Return [x, y] of the center of cell containing provided text 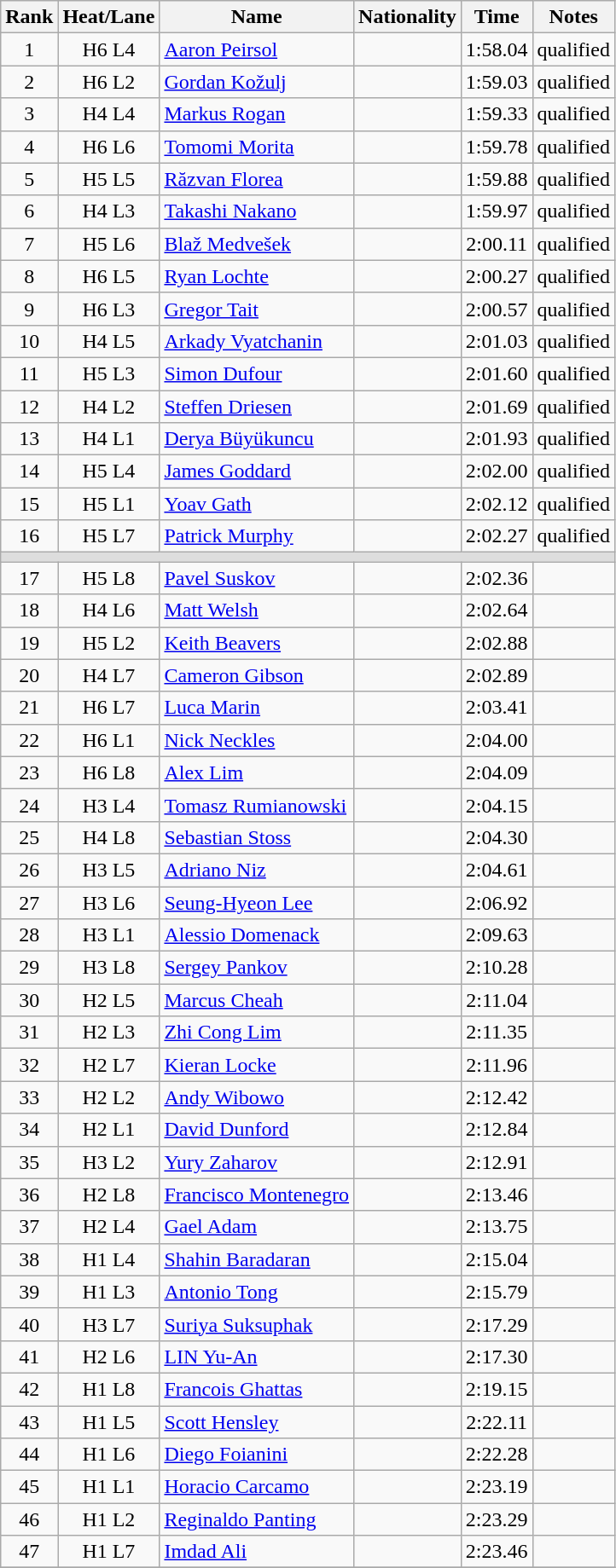
H1 L1 [109, 1487]
13 [29, 439]
Gregor Tait [257, 309]
2:04.15 [497, 805]
1:59.33 [497, 114]
10 [29, 341]
2:02.36 [497, 578]
Horacio Carcamo [257, 1487]
2:01.69 [497, 407]
2:23.19 [497, 1487]
2:02.64 [497, 610]
2:04.30 [497, 837]
Antonio Tong [257, 1292]
Diego Foianini [257, 1455]
14 [29, 472]
2:01.60 [497, 373]
H2 L2 [109, 1097]
2:02.88 [497, 643]
32 [29, 1065]
Alex Lim [257, 772]
20 [29, 675]
H6 L3 [109, 309]
2:02.89 [497, 675]
Arkady Vyatchanin [257, 341]
Reginaldo Panting [257, 1519]
2:00.11 [497, 244]
2:13.46 [497, 1195]
1:59.97 [497, 211]
H6 L7 [109, 708]
H3 L4 [109, 805]
23 [29, 772]
Marcus Cheah [257, 1000]
3 [29, 114]
41 [29, 1357]
H2 L1 [109, 1130]
H4 L2 [109, 407]
24 [29, 805]
H1 L3 [109, 1292]
Nationality [408, 17]
H5 L4 [109, 472]
Derya Büyükuncu [257, 439]
5 [29, 179]
39 [29, 1292]
2:11.35 [497, 1033]
36 [29, 1195]
Francisco Montenegro [257, 1195]
1:59.78 [497, 147]
1 [29, 49]
Sergey Pankov [257, 968]
2:04.09 [497, 772]
H5 L6 [109, 244]
Luca Marin [257, 708]
Shahin Baradaran [257, 1259]
2:19.15 [497, 1389]
H3 L6 [109, 903]
12 [29, 407]
Keith Beavers [257, 643]
2:17.29 [497, 1324]
19 [29, 643]
2:00.27 [497, 276]
2:11.04 [497, 1000]
Tomasz Rumianowski [257, 805]
2 [29, 82]
2:00.57 [497, 309]
H3 L8 [109, 968]
H3 L5 [109, 870]
Scott Hensley [257, 1421]
Adriano Niz [257, 870]
2:15.79 [497, 1292]
Gordan Kožulj [257, 82]
6 [29, 211]
H3 L1 [109, 935]
James Goddard [257, 472]
2:22.11 [497, 1421]
H2 L8 [109, 1195]
Rank [29, 17]
H6 L4 [109, 49]
H5 L1 [109, 504]
H6 L1 [109, 740]
37 [29, 1227]
H1 L4 [109, 1259]
Nick Neckles [257, 740]
H6 L2 [109, 82]
2:12.91 [497, 1162]
2:13.75 [497, 1227]
Sebastian Stoss [257, 837]
7 [29, 244]
Kieran Locke [257, 1065]
Răzvan Florea [257, 179]
H4 L8 [109, 837]
H3 L2 [109, 1162]
H1 L7 [109, 1552]
35 [29, 1162]
17 [29, 578]
2:04.61 [497, 870]
Pavel Suskov [257, 578]
Cameron Gibson [257, 675]
H1 L2 [109, 1519]
29 [29, 968]
H6 L5 [109, 276]
H4 L1 [109, 439]
28 [29, 935]
34 [29, 1130]
Name [257, 17]
22 [29, 740]
2:03.41 [497, 708]
LIN Yu-An [257, 1357]
2:22.28 [497, 1455]
2:02.12 [497, 504]
31 [29, 1033]
Heat/Lane [109, 17]
9 [29, 309]
Steffen Driesen [257, 407]
Alessio Domenack [257, 935]
H2 L5 [109, 1000]
H2 L7 [109, 1065]
2:04.00 [497, 740]
Zhi Cong Lim [257, 1033]
David Dunford [257, 1130]
11 [29, 373]
Patrick Murphy [257, 536]
H5 L8 [109, 578]
26 [29, 870]
H1 L6 [109, 1455]
H4 L5 [109, 341]
H5 L5 [109, 179]
27 [29, 903]
H6 L8 [109, 772]
30 [29, 1000]
H4 L3 [109, 211]
H5 L3 [109, 373]
H5 L2 [109, 643]
H2 L3 [109, 1033]
18 [29, 610]
42 [29, 1389]
2:02.00 [497, 472]
Time [497, 17]
33 [29, 1097]
Notes [573, 17]
Tomomi Morita [257, 147]
4 [29, 147]
H2 L4 [109, 1227]
Imdad Ali [257, 1552]
Matt Welsh [257, 610]
H6 L6 [109, 147]
2:01.93 [497, 439]
47 [29, 1552]
Ryan Lochte [257, 276]
H1 L8 [109, 1389]
H1 L5 [109, 1421]
Blaž Medvešek [257, 244]
1:59.88 [497, 179]
Takashi Nakano [257, 211]
2:23.29 [497, 1519]
2:06.92 [497, 903]
44 [29, 1455]
2:11.96 [497, 1065]
2:10.28 [497, 968]
Markus Rogan [257, 114]
46 [29, 1519]
Yoav Gath [257, 504]
H2 L6 [109, 1357]
Francois Ghattas [257, 1389]
25 [29, 837]
H5 L7 [109, 536]
Yury Zaharov [257, 1162]
38 [29, 1259]
2:02.27 [497, 536]
2:15.04 [497, 1259]
Suriya Suksuphak [257, 1324]
2:09.63 [497, 935]
45 [29, 1487]
Seung-Hyeon Lee [257, 903]
2:12.42 [497, 1097]
H4 L7 [109, 675]
40 [29, 1324]
1:58.04 [497, 49]
16 [29, 536]
Gael Adam [257, 1227]
2:12.84 [497, 1130]
2:17.30 [497, 1357]
15 [29, 504]
Aaron Peirsol [257, 49]
8 [29, 276]
2:23.46 [497, 1552]
43 [29, 1421]
1:59.03 [497, 82]
H4 L4 [109, 114]
H4 L6 [109, 610]
Simon Dufour [257, 373]
H3 L7 [109, 1324]
21 [29, 708]
2:01.03 [497, 341]
Andy Wibowo [257, 1097]
